From the cell containing the given text, extract its center point as [X, Y] coordinate. 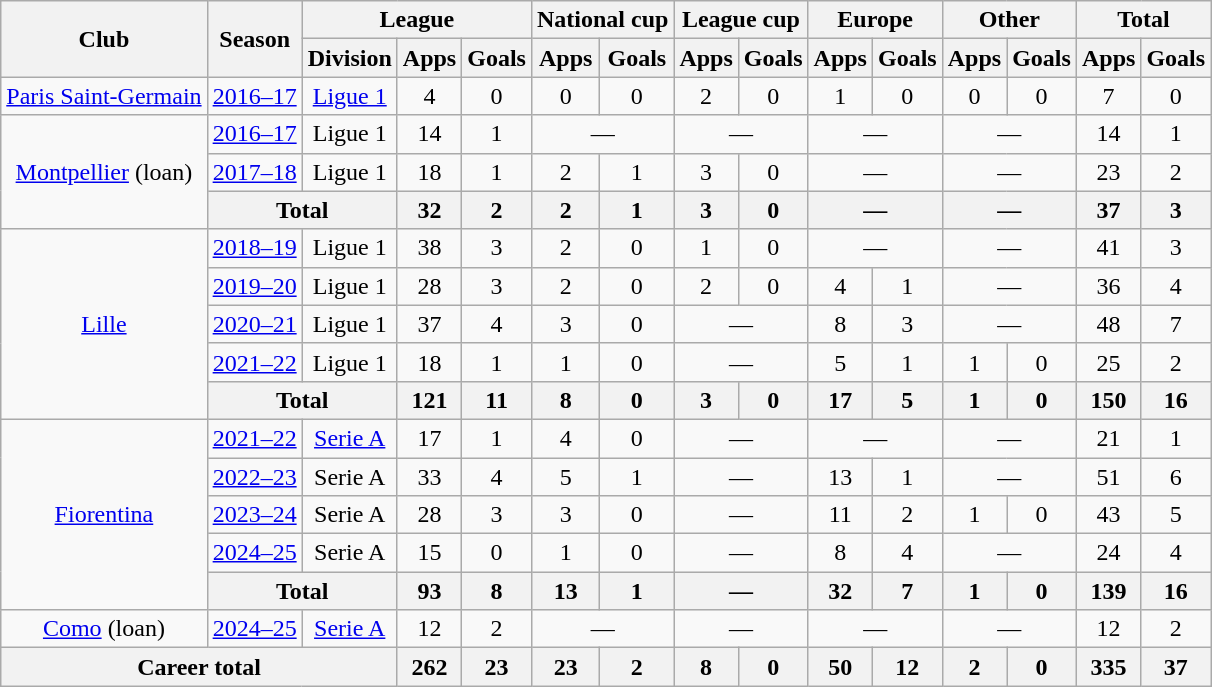
Other [1009, 20]
National cup [602, 20]
41 [1108, 248]
121 [429, 400]
Division [350, 58]
Season [254, 39]
93 [429, 591]
2020–21 [254, 324]
43 [1108, 515]
15 [429, 553]
2017–18 [254, 172]
2022–23 [254, 477]
2018–19 [254, 248]
Europe [875, 20]
150 [1108, 400]
2019–20 [254, 286]
Club [104, 39]
25 [1108, 362]
2023–24 [254, 515]
Paris Saint-Germain [104, 96]
51 [1108, 477]
League cup [741, 20]
6 [1176, 477]
Montpellier (loan) [104, 172]
38 [429, 248]
50 [840, 667]
24 [1108, 553]
139 [1108, 591]
335 [1108, 667]
Lille [104, 324]
21 [1108, 438]
Fiorentina [104, 514]
48 [1108, 324]
262 [429, 667]
Career total [200, 667]
Como (loan) [104, 629]
36 [1108, 286]
League [416, 20]
33 [429, 477]
